Capture the cell that displays the provided text and extract its (X, Y) central coordinate. 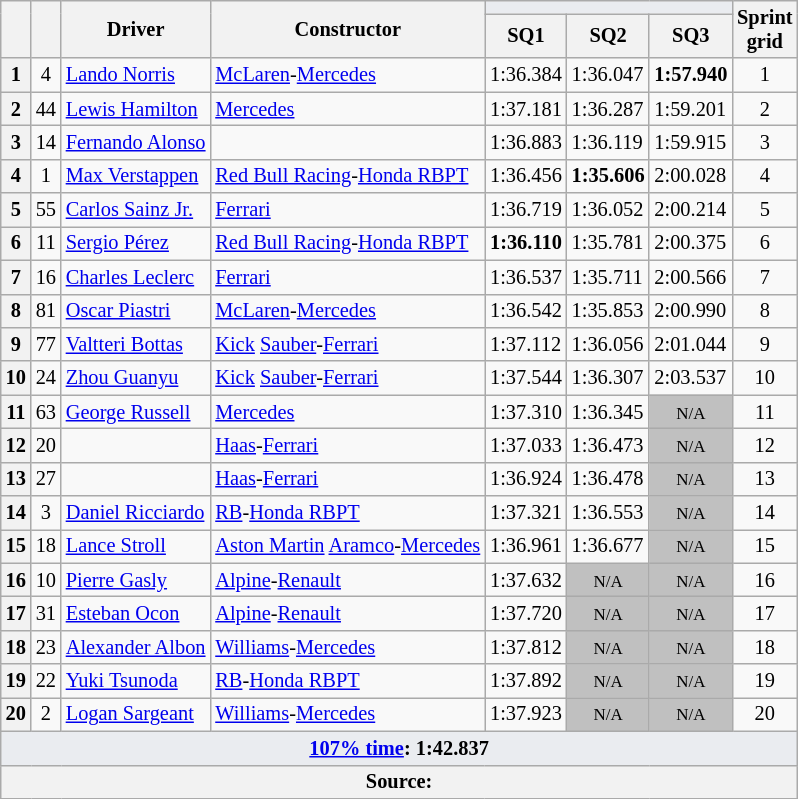
1:57.940 (690, 75)
1:37.812 (526, 647)
1:59.201 (690, 109)
Oscar Piastri (136, 311)
Esteban Ocon (136, 613)
1:35.853 (608, 311)
1:36.537 (526, 277)
24 (46, 378)
Sergio Pérez (136, 243)
Lewis Hamilton (136, 109)
1:59.915 (690, 142)
2:03.537 (690, 378)
1:37.181 (526, 109)
Constructor (348, 29)
55 (46, 210)
1:37.923 (526, 714)
1:36.384 (526, 75)
1:37.892 (526, 681)
Aston Martin Aramco-Mercedes (348, 546)
1:37.321 (526, 513)
1:36.345 (608, 412)
Yuki Tsunoda (136, 681)
1:35.606 (608, 176)
SQ3 (690, 36)
27 (46, 479)
23 (46, 647)
1:37.544 (526, 378)
1:36.047 (608, 75)
1:36.119 (608, 142)
1:36.110 (526, 243)
Carlos Sainz Jr. (136, 210)
George Russell (136, 412)
Daniel Ricciardo (136, 513)
1:36.883 (526, 142)
Source: (400, 782)
1:36.542 (526, 311)
1:36.961 (526, 546)
1:36.719 (526, 210)
Sprintgrid (764, 29)
Pierre Gasly (136, 580)
1:36.456 (526, 176)
Lando Norris (136, 75)
Alexander Albon (136, 647)
Driver (136, 29)
1:36.287 (608, 109)
81 (46, 311)
2:00.214 (690, 210)
44 (46, 109)
107% time: 1:42.837 (400, 748)
1:36.052 (608, 210)
77 (46, 344)
2:00.990 (690, 311)
SQ2 (608, 36)
1:36.307 (608, 378)
2:00.566 (690, 277)
Lance Stroll (136, 546)
63 (46, 412)
22 (46, 681)
Zhou Guanyu (136, 378)
1:37.632 (526, 580)
1:35.781 (608, 243)
Charles Leclerc (136, 277)
1:37.720 (526, 613)
1:36.924 (526, 479)
1:36.473 (608, 445)
2:00.375 (690, 243)
1:36.553 (608, 513)
1:36.056 (608, 344)
1:35.711 (608, 277)
Valtteri Bottas (136, 344)
SQ1 (526, 36)
1:36.478 (608, 479)
2:00.028 (690, 176)
31 (46, 613)
1:36.677 (608, 546)
Logan Sargeant (136, 714)
1:37.033 (526, 445)
Fernando Alonso (136, 142)
1:37.310 (526, 412)
Max Verstappen (136, 176)
2:01.044 (690, 344)
1:37.112 (526, 344)
